Provide the (X, Y) coordinate of the cell's center where the given text is located.  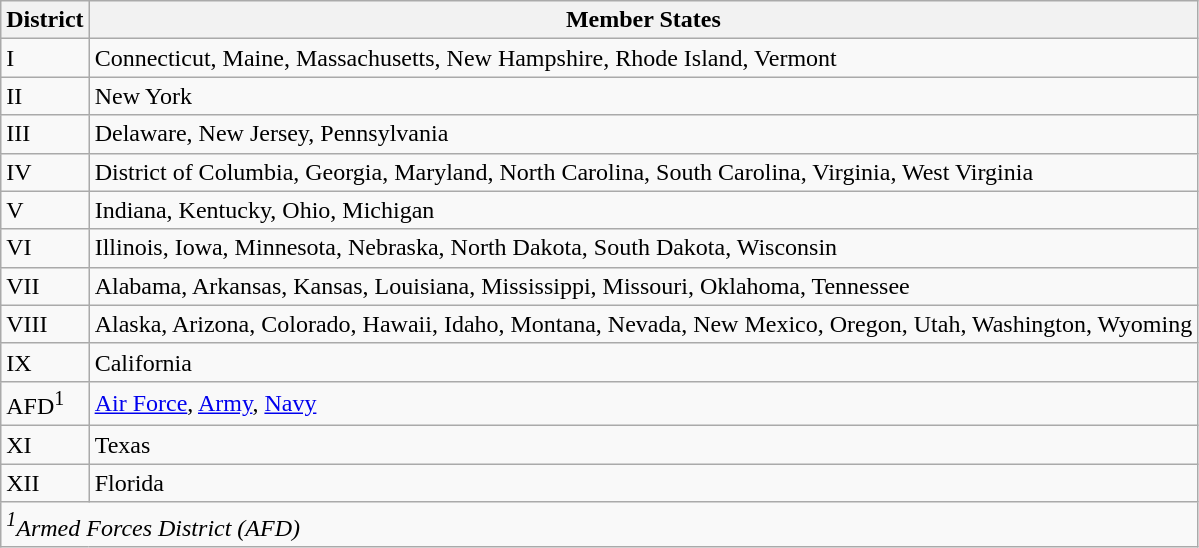
XII (45, 483)
Member States (644, 20)
II (45, 96)
Florida (644, 483)
1Armed Forces District (AFD) (600, 524)
Indiana, Kentucky, Ohio, Michigan (644, 210)
Texas (644, 445)
California (644, 362)
VI (45, 248)
Delaware, New Jersey, Pennsylvania (644, 134)
XI (45, 445)
District of Columbia, Georgia, Maryland, North Carolina, South Carolina, Virginia, West Virginia (644, 172)
IX (45, 362)
AFD1 (45, 404)
New York (644, 96)
VII (45, 286)
III (45, 134)
District (45, 20)
VIII (45, 324)
Connecticut, Maine, Massachusetts, New Hampshire, Rhode Island, Vermont (644, 58)
IV (45, 172)
V (45, 210)
Alabama, Arkansas, Kansas, Louisiana, Mississippi, Missouri, Oklahoma, Tennessee (644, 286)
I (45, 58)
Alaska, Arizona, Colorado, Hawaii, Idaho, Montana, Nevada, New Mexico, Oregon, Utah, Washington, Wyoming (644, 324)
Illinois, Iowa, Minnesota, Nebraska, North Dakota, South Dakota, Wisconsin (644, 248)
Air Force, Army, Navy (644, 404)
